Determine the (X, Y) coordinate at the center of the cell enclosing the given text.  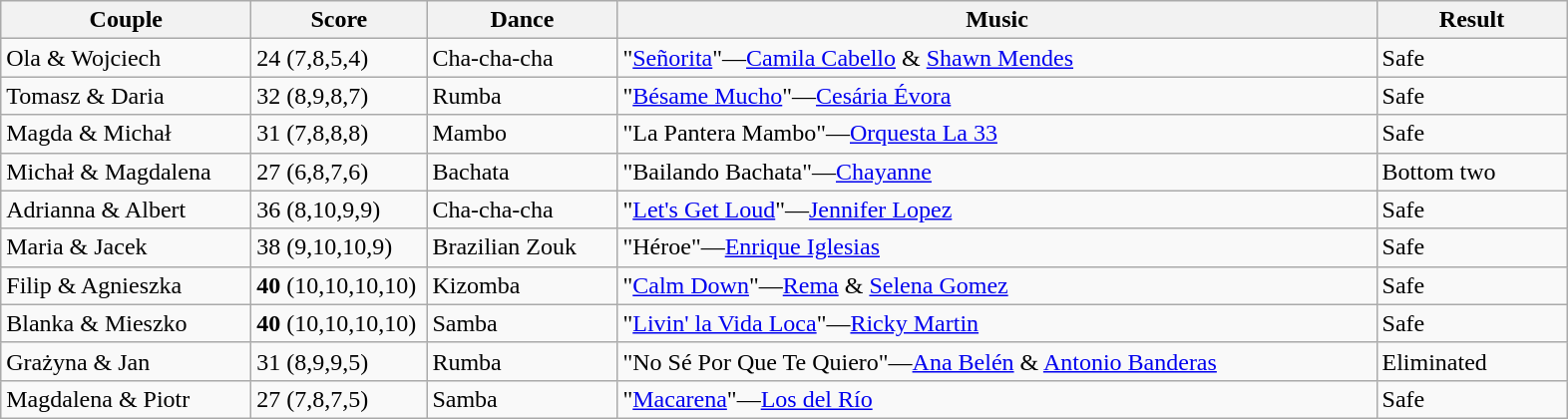
36 (8,10,9,9) (339, 209)
24 (7,8,5,4) (339, 58)
31 (7,8,8,8) (339, 134)
"No Sé Por Que Te Quiero"—Ana Belén & Antonio Banderas (997, 361)
Magda & Michał (126, 134)
Blanka & Mieszko (126, 323)
Bottom two (1472, 172)
Maria & Jacek (126, 247)
Kizomba (523, 285)
Tomasz & Daria (126, 96)
31 (8,9,9,5) (339, 361)
"Bailando Bachata"—Chayanne (997, 172)
27 (6,8,7,6) (339, 172)
Magdalena & Piotr (126, 399)
38 (9,10,10,9) (339, 247)
"Let's Get Loud"—Jennifer Lopez (997, 209)
"Macarena"—Los del Río (997, 399)
Michał & Magdalena (126, 172)
Filip & Agnieszka (126, 285)
Score (339, 20)
Couple (126, 20)
Brazilian Zouk (523, 247)
Result (1472, 20)
"Señorita"—Camila Cabello & Shawn Mendes (997, 58)
Grażyna & Jan (126, 361)
Adrianna & Albert (126, 209)
27 (7,8,7,5) (339, 399)
Eliminated (1472, 361)
Dance (523, 20)
"Héroe"—Enrique Iglesias (997, 247)
Bachata (523, 172)
"Bésame Mucho"—Cesária Évora (997, 96)
Mambo (523, 134)
"Livin' la Vida Loca"—Ricky Martin (997, 323)
"Calm Down"—Rema & Selena Gomez (997, 285)
Music (997, 20)
"La Pantera Mambo"—Orquesta La 33 (997, 134)
Ola & Wojciech (126, 58)
32 (8,9,8,7) (339, 96)
